For the text-containing cell, return its midpoint in (X, Y) coordinate format. 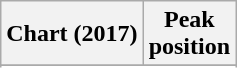
Peakposition (189, 34)
Chart (2017) (72, 34)
